Find where the given text appears and provide that cell's center as (x, y) coordinate. 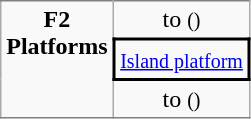
F2Platforms (58, 60)
Island platform (182, 60)
